Return the (x, y) coordinate for the center point of the cell that contains the specified text.  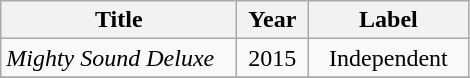
Independent (388, 58)
Year (272, 20)
Mighty Sound Deluxe (119, 58)
Label (388, 20)
Title (119, 20)
2015 (272, 58)
